Locate the cell with the specified text and output its [X, Y] center coordinate. 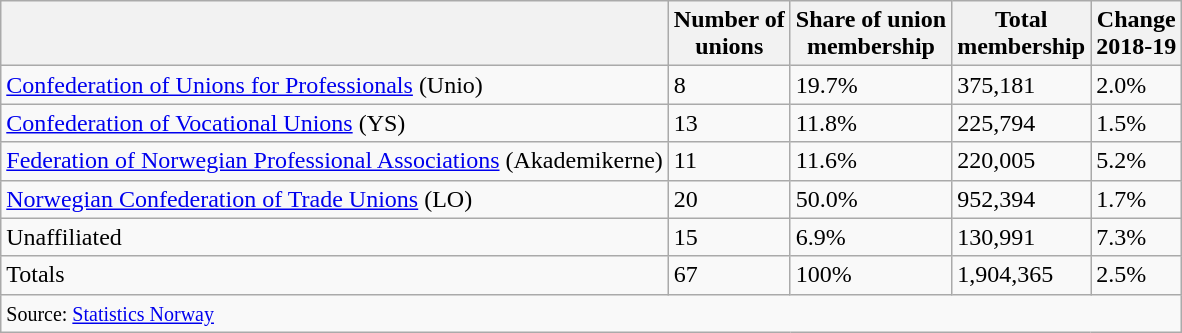
Change2018-19 [1136, 34]
Source: Statistics Norway [592, 313]
50.0% [870, 199]
11.8% [870, 123]
130,991 [1022, 237]
2.5% [1136, 275]
100% [870, 275]
Totals [335, 275]
6.9% [870, 237]
Confederation of Vocational Unions (YS) [335, 123]
Confederation of Unions for Professionals (Unio) [335, 85]
1,904,365 [1022, 275]
1.5% [1136, 123]
Federation of Norwegian Professional Associations (Akademikerne) [335, 161]
Totalmembership [1022, 34]
8 [729, 85]
Share of unionmembership [870, 34]
20 [729, 199]
67 [729, 275]
13 [729, 123]
225,794 [1022, 123]
11.6% [870, 161]
7.3% [1136, 237]
15 [729, 237]
5.2% [1136, 161]
220,005 [1022, 161]
375,181 [1022, 85]
11 [729, 161]
Unaffiliated [335, 237]
Norwegian Confederation of Trade Unions (LO) [335, 199]
2.0% [1136, 85]
1.7% [1136, 199]
952,394 [1022, 199]
Number ofunions [729, 34]
19.7% [870, 85]
